Determine the [X, Y] coordinate at the center of the cell enclosing the given text.  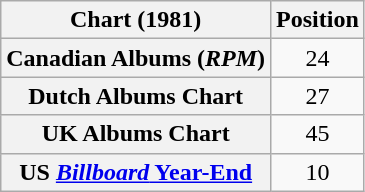
27 [318, 96]
Dutch Albums Chart [136, 96]
24 [318, 58]
Canadian Albums (RPM) [136, 58]
US Billboard Year-End [136, 172]
Chart (1981) [136, 20]
45 [318, 134]
UK Albums Chart [136, 134]
10 [318, 172]
Position [318, 20]
